Return the (X, Y) coordinate for the center point of the cell that contains the specified text.  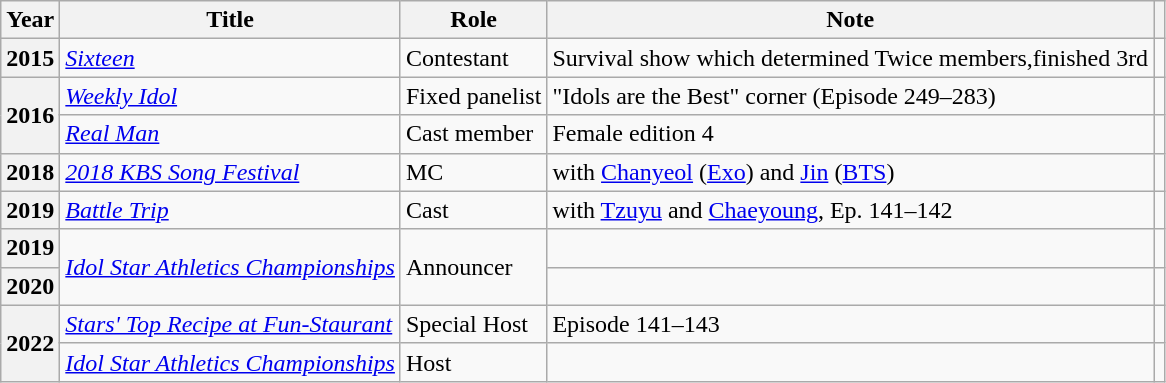
Battle Trip (230, 210)
"Idols are the Best" corner (Episode 249–283) (850, 96)
Special Host (473, 324)
2022 (30, 343)
2018 (30, 172)
2015 (30, 58)
Female edition 4 (850, 134)
MC (473, 172)
Role (473, 20)
Contestant (473, 58)
Fixed panelist (473, 96)
Year (30, 20)
Survival show which determined Twice members,finished 3rd (850, 58)
Cast member (473, 134)
Weekly Idol (230, 96)
Sixteen (230, 58)
2018 KBS Song Festival (230, 172)
with Tzuyu and Chaeyoung, Ep. 141–142 (850, 210)
Cast (473, 210)
Host (473, 362)
Episode 141–143 (850, 324)
2020 (30, 286)
2016 (30, 115)
Title (230, 20)
Note (850, 20)
Announcer (473, 267)
Stars' Top Recipe at Fun-Staurant (230, 324)
Real Man (230, 134)
with Chanyeol (Exo) and Jin (BTS) (850, 172)
